Scan for the cell matching the given text and deliver its [x, y] coordinate at center. 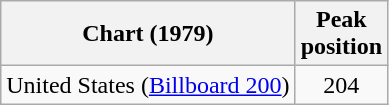
204 [341, 85]
United States (Billboard 200) [148, 85]
Chart (1979) [148, 34]
Peak position [341, 34]
